Return (X, Y) of the center of cell containing provided text 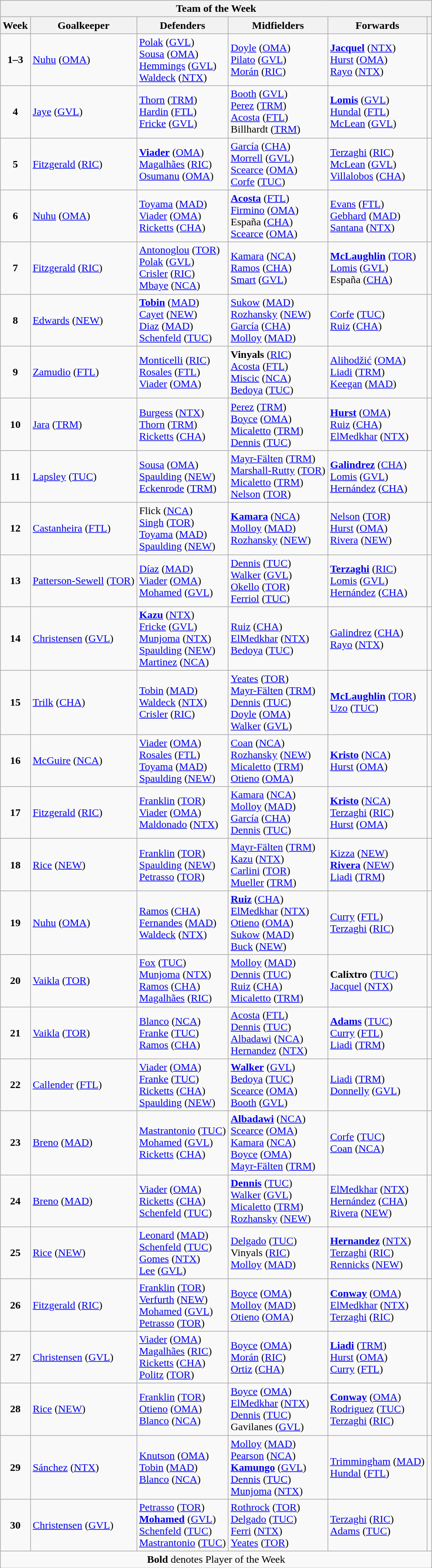
Mayr-Fälten (TRM) Kazu (NTX) Carlini (TOR) Mueller (TRM) (277, 864)
Ramos (CHA) Fernandes (MAD) Waldeck (NTX) (182, 923)
28 (15, 1409)
Burgess (NTX) Thorn (TRM) Ricketts (CHA) (182, 424)
Viader (OMA) Rosales (FTL) Toyama (MAD) Spaulding (NEW) (182, 760)
Galindrez (CHA) Lomis (GVL) Hernández (CHA) (377, 476)
Jacquel (NTX) Hurst (OMA) Rayo (NTX) (377, 59)
Viader (OMA) Magalhães (RIC) Osumanu (OMA) (182, 164)
Blanco (NCA) Franke (TUC) Ramos (CHA) (182, 1032)
Franklin (TOR) Otieno (OMA) Blanco (NCA) (182, 1409)
Vinyals (RIC) Acosta (FTL) Miscic (NCA) Bedoya (TUC) (277, 372)
McLaughlin (TOR) Uzo (TUC) (377, 703)
Kamara (NCA) Molloy (MAD) García (CHA) Dennis (TUC) (277, 813)
15 (15, 703)
Defenders (182, 25)
30 (15, 1525)
Kizza (NEW) Rivera (NEW) Liadi (TRM) (377, 864)
Tobin (MAD) Waldeck (NTX) Crisler (RIC) (182, 703)
Ruiz (CHA) ElMedkhar (NTX) Bedoya (TUC) (277, 639)
ElMedkhar (NTX) Hernández (CHA) Rivera (NEW) (377, 1200)
Terzaghi (RIC) McLean (GVL) Villalobos (CHA) (377, 164)
Curry (FTL) Terzaghi (RIC) (377, 923)
6 (15, 216)
Díaz (MAD) Viader (OMA) Mohamed (GVL) (182, 581)
Sánchez (NTX) (83, 1467)
Delgado (TUC) Vinyals (RIC) Molloy (MAD) (277, 1253)
Toyama (MAD) Viader (OMA) Ricketts (CHA) (182, 216)
Fox (TUC) Munjoma (NTX) Ramos (CHA) Magalhães (RIC) (182, 981)
Sousa (OMA) Spaulding (NEW) Eckenrode (TRM) (182, 476)
29 (15, 1467)
Dennis (TUC) Walker (GVL) Micaletto (TRM) Rozhansky (NEW) (277, 1200)
4 (15, 112)
22 (15, 1085)
11 (15, 476)
Molloy (MAD) Dennis (TUC) Ruiz (CHA) Micaletto (TRM) (277, 981)
Jara (TRM) (83, 424)
Alihodžić (OMA) Liadi (TRM) Keegan (MAD) (377, 372)
Hurst (OMA) Ruiz (CHA) ElMedkhar (NTX) (377, 424)
Kamara (NCA) Ramos (CHA) Smart (GVL) (277, 268)
10 (15, 424)
19 (15, 923)
Corfe (TUC) Ruiz (CHA) (377, 320)
Patterson-Sewell (TOR) (83, 581)
Dennis (TUC) Walker (GVL) Okello (TOR) Ferriol (TUC) (277, 581)
13 (15, 581)
Corfe (TUC) Coan (NCA) (377, 1143)
26 (15, 1305)
5 (15, 164)
17 (15, 813)
Walker (GVL) Bedoya (TUC) Scearce (OMA) Booth (GVL) (277, 1085)
Lomis (GVL) Hundal (FTL) McLean (GVL) (377, 112)
Perez (TRM) Boyce (OMA) Micaletto (TRM) Dennis (TUC) (277, 424)
Edwards (NEW) (83, 320)
Albadawi (NCA) Scearce (OMA) Kamara (NCA) Boyce (OMA) Mayr-Fälten (TRM) (277, 1143)
Thorn (TRM) Hardin (FTL) Fricke (GVL) (182, 112)
1–3 (15, 59)
Franklin (TOR) Spaulding (NEW) Petrasso (TOR) (182, 864)
Trimmingham (MAD) Hundal (FTL) (377, 1467)
Kamara (NCA) Molloy (MAD) Rozhansky (NEW) (277, 528)
Kazu (NTX) Fricke (GVL) Munjoma (NTX) Spaulding (NEW) Martinez (NCA) (182, 639)
Hernandez (NTX) Terzaghi (RIC) Rennicks (NEW) (377, 1253)
Nelson (TOR) Hurst (OMA) Rivera (NEW) (377, 528)
Viader (OMA) Magalhães (RIC) Ricketts (CHA) Politz (TOR) (182, 1357)
Antonoglou (TOR) Polak (GVL) Crisler (RIC) Mbaye (NCA) (182, 268)
Adams (TUC) Curry (FTL) Liadi (TRM) (377, 1032)
Lapsley (TUC) (83, 476)
Booth (GVL) Perez (TRM) Acosta (FTL) Billhardt (TRM) (277, 112)
Franklin (TOR) Viader (OMA) Maldonado (NTX) (182, 813)
Terzaghi (RIC) Lomis (GVL) Hernández (CHA) (377, 581)
Conway (OMA) Rodriguez (TUC) Terzaghi (RIC) (377, 1409)
Molloy (MAD) Pearson (NCA) Kamungo (GVL) Dennis (TUC) Munjoma (NTX) (277, 1467)
8 (15, 320)
Polak (GVL) Sousa (OMA) Hemmings (GVL) Waldeck (NTX) (182, 59)
Knutson (OMA) Tobin (MAD) Blanco (NCA) (182, 1467)
16 (15, 760)
23 (15, 1143)
Viader (OMA) Franke (TUC) Ricketts (CHA) Spaulding (NEW) (182, 1085)
Leonard (MAD) Schenfeld (TUC) Gomes (NTX) Lee (GVL) (182, 1253)
Zamudio (FTL) (83, 372)
McGuire (NCA) (83, 760)
7 (15, 268)
Castanheira (FTL) (83, 528)
Week (15, 25)
Acosta (FTL) Firmino (OMA) España (CHA) Scearce (OMA) (277, 216)
Galindrez (CHA) Rayo (NTX) (377, 639)
Viader (OMA) Ricketts (CHA) Schenfeld (TUC) (182, 1200)
Rothrock (TOR) Delgado (TUC) Ferri (NTX) Yeates (TOR) (277, 1525)
Liadi (TRM) Hurst (OMA) Curry (FTL) (377, 1357)
21 (15, 1032)
Goalkeeper (83, 25)
Yeates (TOR) Mayr-Fälten (TRM) Dennis (TUC) Doyle (OMA) Walker (GVL) (277, 703)
12 (15, 528)
Mayr-Fälten (TRM) Marshall-Rutty (TOR) Micaletto (TRM) Nelson (TOR) (277, 476)
9 (15, 372)
14 (15, 639)
Petrasso (TOR) Mohamed (GVL) Schenfeld (TUC) Mastrantonio (TUC) (182, 1525)
Bold denotes Player of the Week (216, 1560)
Liadi (TRM) Donnelly (GVL) (377, 1085)
Acosta (FTL) Dennis (TUC) Albadawi (NCA) Hernandez (NTX) (277, 1032)
Kristo (NCA) Terzaghi (RIC) Hurst (OMA) (377, 813)
Doyle (OMA) Pilato (GVL) Morán (RIC) (277, 59)
Ruiz (CHA) ElMedkhar (NTX) Otieno (OMA) Sukow (MAD) Buck (NEW) (277, 923)
18 (15, 864)
25 (15, 1253)
Midfielders (277, 25)
Tobin (MAD) Cayet (NEW) Diaz (MAD) Schenfeld (TUC) (182, 320)
Trilk (CHA) (83, 703)
Boyce (OMA) Morán (RIC) Ortiz (CHA) (277, 1357)
Forwards (377, 25)
Evans (FTL) Gebhard (MAD) Santana (NTX) (377, 216)
Franklin (TOR) Verfurth (NEW) Mohamed (GVL) Petrasso (TOR) (182, 1305)
24 (15, 1200)
McLaughlin (TOR) Lomis (GVL) España (CHA) (377, 268)
Monticelli (RIC) Rosales (FTL) Viader (OMA) (182, 372)
García (CHA) Morrell (GVL) Scearce (OMA) Corfe (TUC) (277, 164)
Mastrantonio (TUC) Mohamed (GVL) Ricketts (CHA) (182, 1143)
Flick (NCA) Singh (TOR) Toyama (MAD) Spaulding (NEW) (182, 528)
27 (15, 1357)
20 (15, 981)
Calixtro (TUC) Jacquel (NTX) (377, 981)
Sukow (MAD) Rozhansky (NEW) García (CHA) Molloy (MAD) (277, 320)
Boyce (OMA) Molloy (MAD) Otieno (OMA) (277, 1305)
Team of the Week (216, 9)
Coan (NCA) Rozhansky (NEW) Micaletto (TRM) Otieno (OMA) (277, 760)
Kristo (NCA) Hurst (OMA) (377, 760)
Callender (FTL) (83, 1085)
Boyce (OMA) ElMedkhar (NTX) Dennis (TUC) Gavilanes (GVL) (277, 1409)
Jaye (GVL) (83, 112)
Conway (OMA) ElMedkhar (NTX) Terzaghi (RIC) (377, 1305)
Terzaghi (RIC) Adams (TUC) (377, 1525)
